Pinpoint the cell where the given text exists, returning its (x, y) midpoint coordinate. 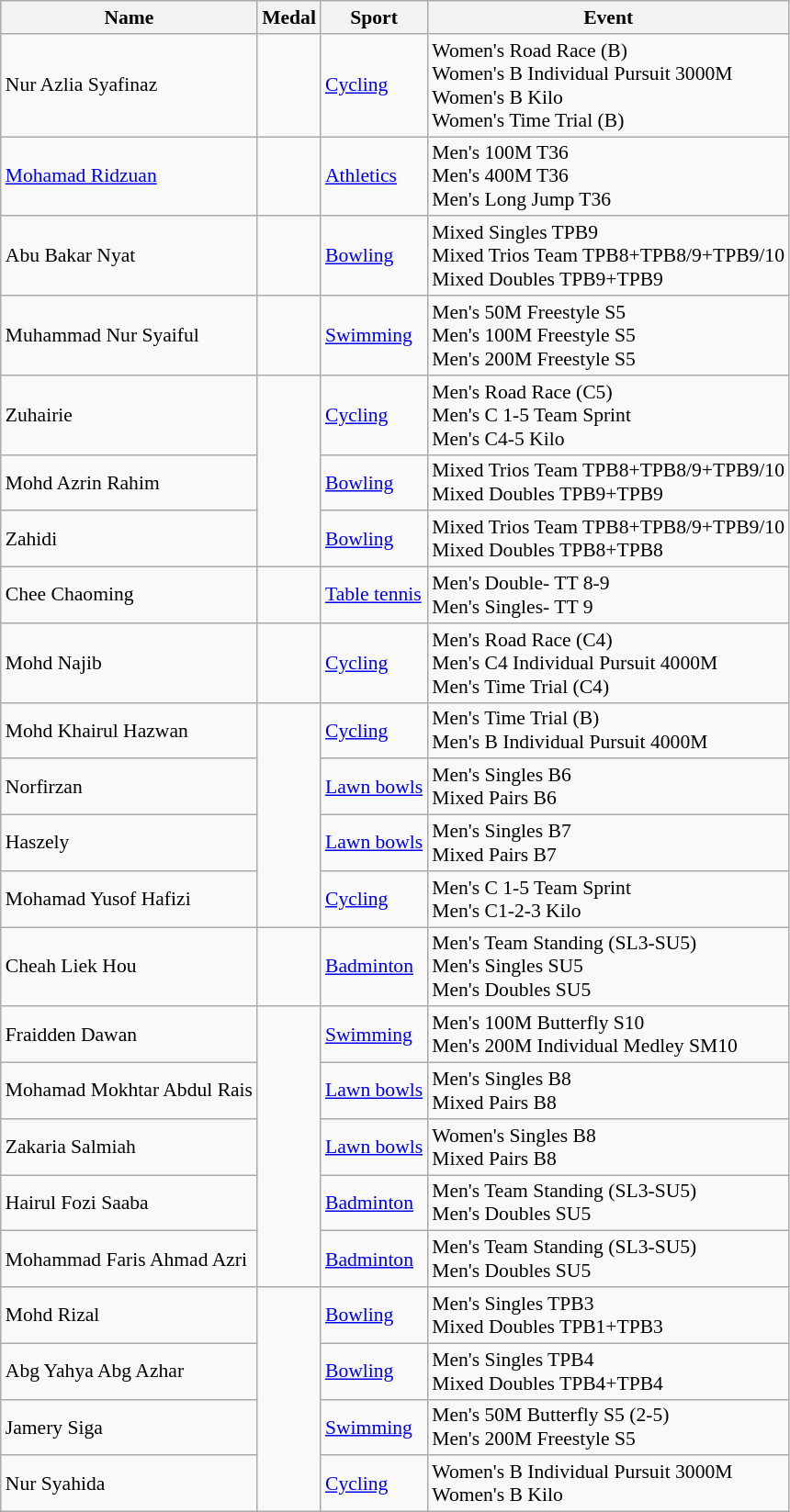
Muhammad Nur Syaiful (129, 336)
Norfirzan (129, 788)
Mohamad Yusof Hafizi (129, 900)
Men's Singles TPB3 Mixed Doubles TPB1+TPB3 (608, 1315)
Nur Syahida (129, 1484)
Men's 50M Butterfly S5 (2-5) Men's 200M Freestyle S5 (608, 1427)
Jamery Siga (129, 1427)
Nur Azlia Syafinaz (129, 85)
Men's 100M Butterfly S10 Men's 200M Individual Medley SM10 (608, 1036)
Table tennis (374, 595)
Men's Road Race (C5) Men's C 1-5 Team Sprint Men's C4-5 Kilo (608, 415)
Mohamad Mokhtar Abdul Rais (129, 1091)
Mohammad Faris Ahmad Azri (129, 1260)
Mohd Rizal (129, 1315)
Women's Singles B8 Mixed Pairs B8 (608, 1148)
Men's Double- TT 8-9 Men's Singles- TT 9 (608, 595)
Name (129, 17)
Men's Team Standing (SL3-SU5) Men's Singles SU5 Men's Doubles SU5 (608, 968)
Mixed Singles TPB9 Mixed Trios Team TPB8+TPB8/9+TPB9/10 Mixed Doubles TPB9+TPB9 (608, 257)
Men's Singles B7 Mixed Pairs B7 (608, 843)
Mohd Azrin Rahim (129, 483)
Men's C 1-5 Team Sprint Men's C1-2-3 Kilo (608, 900)
Haszely (129, 843)
Men's Singles B8 Mixed Pairs B8 (608, 1091)
Men's 100M T36 Men's 400M T36 Men's Long Jump T36 (608, 176)
Hairul Fozi Saaba (129, 1203)
Men's Singles B6 Mixed Pairs B6 (608, 788)
Men's Time Trial (B) Men's B Individual Pursuit 4000M (608, 731)
Mohd Najib (129, 663)
Abu Bakar Nyat (129, 257)
Zuhairie (129, 415)
Medal (288, 17)
Men's Road Race (C4) Men's C4 Individual Pursuit 4000M Men's Time Trial (C4) (608, 663)
Mohd Khairul Hazwan (129, 731)
Event (608, 17)
Zahidi (129, 540)
Chee Chaoming (129, 595)
Cheah Liek Hou (129, 968)
Sport (374, 17)
Women's B Individual Pursuit 3000M Women's B Kilo (608, 1484)
Men's 50M Freestyle S5 Men's 100M Freestyle S5 Men's 200M Freestyle S5 (608, 336)
Zakaria Salmiah (129, 1148)
Women's Road Race (B) Women's B Individual Pursuit 3000M Women's B Kilo Women's Time Trial (B) (608, 85)
Mixed Trios Team TPB8+TPB8/9+TPB9/10 Mixed Doubles TPB9+TPB9 (608, 483)
Mixed Trios Team TPB8+TPB8/9+TPB9/10 Mixed Doubles TPB8+TPB8 (608, 540)
Fraidden Dawan (129, 1036)
Mohamad Ridzuan (129, 176)
Athletics (374, 176)
Abg Yahya Abg Azhar (129, 1372)
Men's Singles TPB4 Mixed Doubles TPB4+TPB4 (608, 1372)
